Return the (x, y) coordinate for the center point of the cell that contains the specified text.  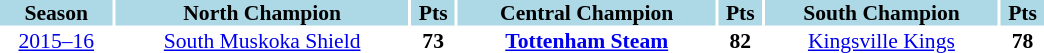
North Champion (262, 13)
South Champion (882, 13)
Central Champion (587, 13)
Season (56, 13)
